Detect which cell encompasses the target text, then output its (x, y) center coordinate. 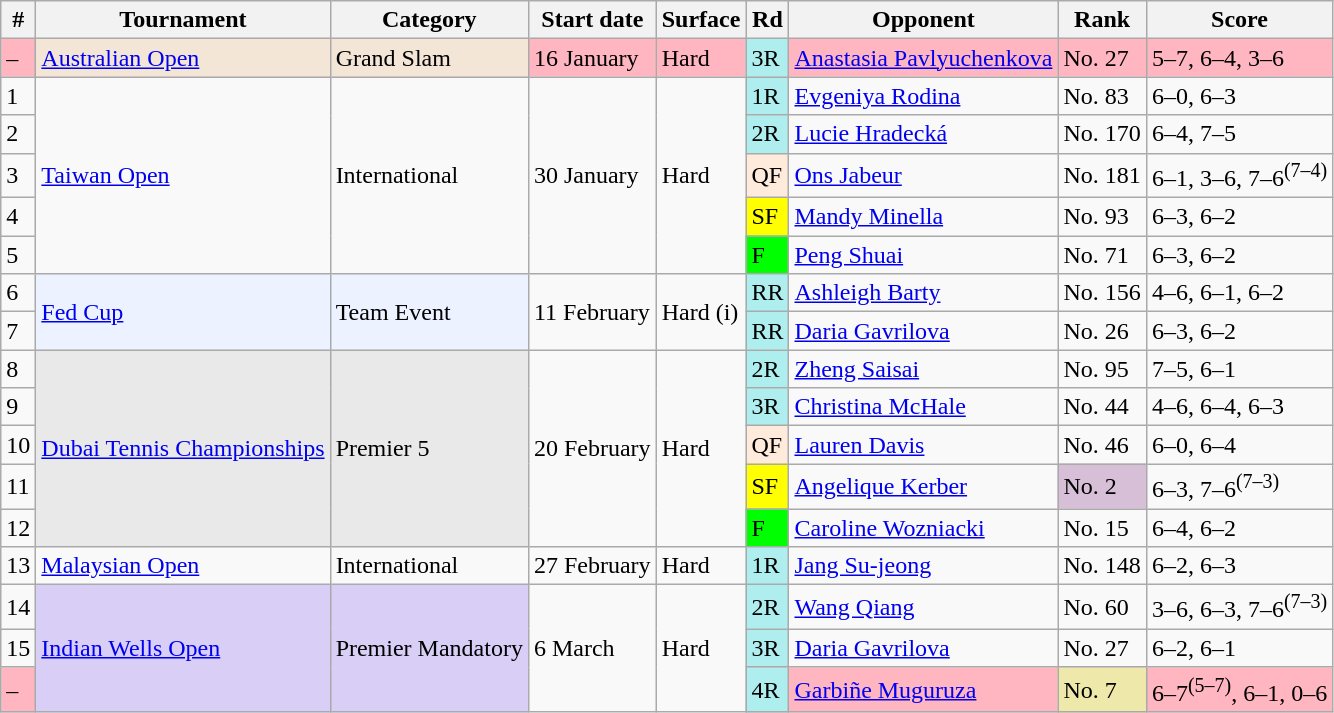
Tournament (183, 20)
Score (1239, 20)
No. 15 (1102, 528)
Wang Qiang (924, 608)
15 (18, 648)
6 March (592, 648)
Dubai Tennis Championships (183, 448)
No. 2 (1102, 486)
30 January (592, 176)
14 (18, 608)
No. 7 (1102, 690)
12 (18, 528)
No. 170 (1102, 134)
11 February (592, 312)
Peng Shuai (924, 255)
No. 71 (1102, 255)
No. 26 (1102, 331)
Taiwan Open (183, 176)
No. 46 (1102, 445)
6–7(5–7), 6–1, 0–6 (1239, 690)
Lucie Hradecká (924, 134)
Ons Jabeur (924, 176)
4–6, 6–1, 6–2 (1239, 293)
7–5, 6–1 (1239, 369)
3–6, 6–3, 7–6(7–3) (1239, 608)
6 (18, 293)
Malaysian Open (183, 566)
Indian Wells Open (183, 648)
No. 148 (1102, 566)
5 (18, 255)
5–7, 6–4, 3–6 (1239, 58)
3 (18, 176)
27 February (592, 566)
Ashleigh Barty (924, 293)
6–4, 7–5 (1239, 134)
6–2, 6–1 (1239, 648)
4R (768, 690)
No. 156 (1102, 293)
8 (18, 369)
No. 44 (1102, 407)
Fed Cup (183, 312)
6–0, 6–3 (1239, 96)
Lauren Davis (924, 445)
Jang Su-jeong (924, 566)
Rd (768, 20)
6–3, 7–6(7–3) (1239, 486)
No. 60 (1102, 608)
13 (18, 566)
Anastasia Pavlyuchenkova (924, 58)
Premier 5 (429, 448)
20 February (592, 448)
Team Event (429, 312)
Garbiñe Muguruza (924, 690)
Angelique Kerber (924, 486)
No. 181 (1102, 176)
Grand Slam (429, 58)
Category (429, 20)
Christina McHale (924, 407)
No. 83 (1102, 96)
9 (18, 407)
4 (18, 217)
6–4, 6–2 (1239, 528)
10 (18, 445)
Australian Open (183, 58)
7 (18, 331)
No. 95 (1102, 369)
Evgeniya Rodina (924, 96)
6–1, 3–6, 7–6(7–4) (1239, 176)
16 January (592, 58)
Rank (1102, 20)
Mandy Minella (924, 217)
1 (18, 96)
Premier Mandatory (429, 648)
No. 93 (1102, 217)
4–6, 6–4, 6–3 (1239, 407)
Zheng Saisai (924, 369)
2 (18, 134)
# (18, 20)
Surface (701, 20)
Opponent (924, 20)
Caroline Wozniacki (924, 528)
Hard (i) (701, 312)
11 (18, 486)
Start date (592, 20)
6–2, 6–3 (1239, 566)
6–0, 6–4 (1239, 445)
